Identify which cell holds the provided text, then report its [x, y] central coordinate. 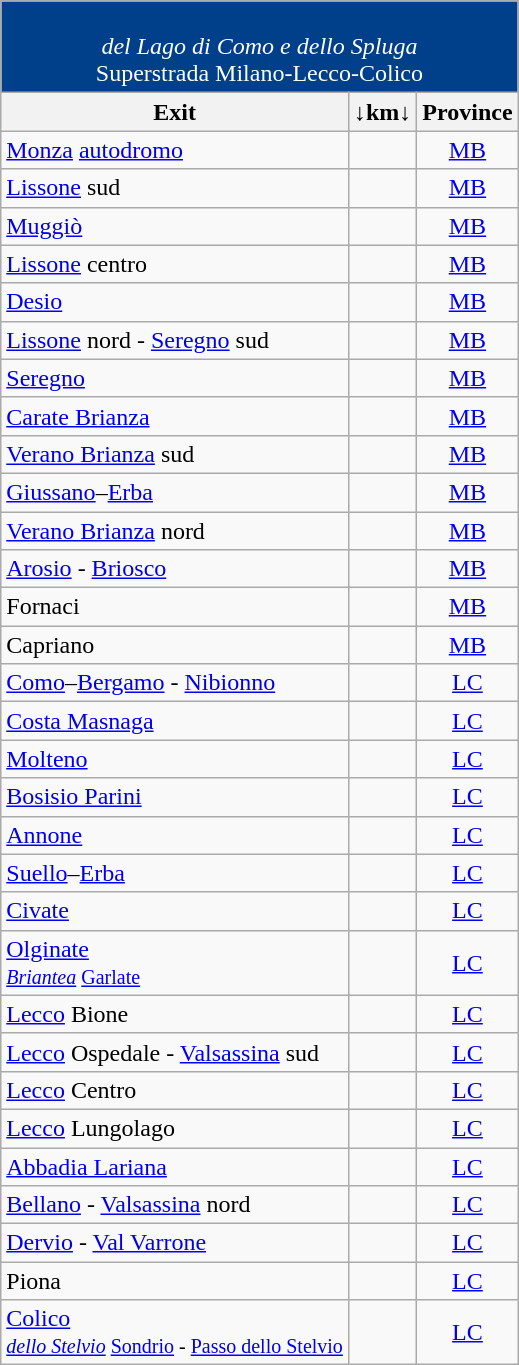
Lecco Centro [175, 1090]
Muggiò [175, 226]
Piona [175, 1281]
Verano Brianza nord [175, 531]
Como–Bergamo - Nibionno [175, 683]
Costa Masnaga [175, 721]
Lecco Ospedale - Valsassina sud [175, 1052]
Exit [175, 112]
Carate Brianza [175, 416]
Monza autodromo [175, 150]
Abbadia Lariana [175, 1167]
Civate [175, 911]
Dervio - Val Varrone [175, 1243]
Lecco Lungolago [175, 1128]
Colico dello Stelvio Sondrio - Passo dello Stelvio [175, 1332]
Molteno [175, 759]
Giussano–Erba [175, 492]
Annone [175, 835]
Lissone centro [175, 264]
↓km↓ [382, 112]
Verano Brianza sud [175, 454]
Desio [175, 302]
Lissone sud [175, 188]
Bosisio Parini [175, 797]
Suello–Erba [175, 873]
Seregno [175, 378]
Lissone nord - Seregno sud [175, 340]
Arosio - Briosco [175, 569]
Bellano - Valsassina nord [175, 1205]
Fornaci [175, 607]
Province [468, 112]
Capriano [175, 645]
Olginate Briantea Garlate [175, 962]
del Lago di Como e dello SplugaSuperstrada Milano-Lecco-Colico [260, 47]
Lecco Bione [175, 1014]
